Detect which cell encompasses the target text, then output its (X, Y) center coordinate. 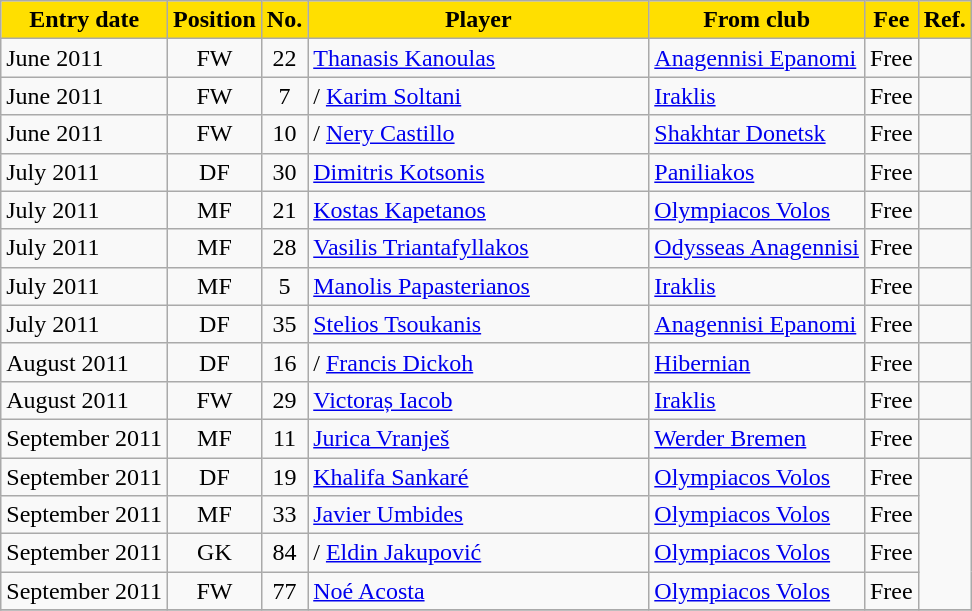
Fee (891, 20)
22 (284, 58)
Player (478, 20)
Shakhtar Donetsk (757, 134)
Paniliakos (757, 172)
Position (215, 20)
Jurica Vranješ (478, 438)
/ Francis Dickoh (478, 362)
Dimitris Kotsonis (478, 172)
Kostas Kapetanos (478, 210)
Stelios Tsoukanis (478, 324)
From club (757, 20)
35 (284, 324)
21 (284, 210)
7 (284, 96)
Thanasis Kanoulas (478, 58)
29 (284, 400)
Noé Acosta (478, 591)
No. (284, 20)
5 (284, 286)
11 (284, 438)
/ Nery Castillo (478, 134)
Manolis Papasterianos (478, 286)
/ Karim Soltani (478, 96)
Vasilis Triantafyllakos (478, 248)
Entry date (84, 20)
28 (284, 248)
Hibernian (757, 362)
Ref. (944, 20)
16 (284, 362)
/ Eldin Jakupović (478, 553)
33 (284, 515)
77 (284, 591)
30 (284, 172)
GK (215, 553)
Javier Umbides (478, 515)
19 (284, 477)
Khalifa Sankaré (478, 477)
Victoraș Iacob (478, 400)
84 (284, 553)
Werder Bremen (757, 438)
Odysseas Anagennisi (757, 248)
10 (284, 134)
